Scan for the cell matching the given text and deliver its [X, Y] coordinate at center. 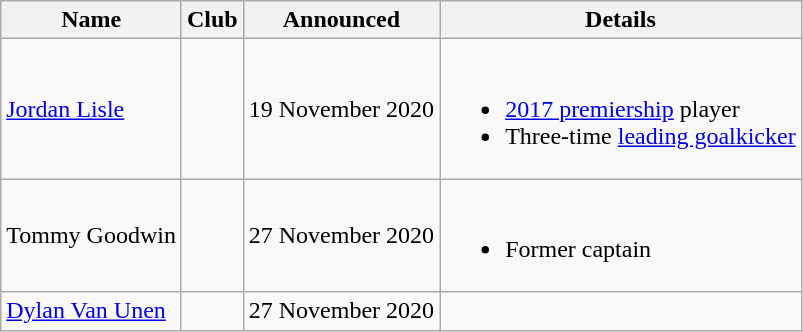
Tommy Goodwin [92, 236]
Jordan Lisle [92, 109]
Details [621, 20]
Announced [341, 20]
2017 premiership playerThree-time leading goalkicker [621, 109]
Former captain [621, 236]
Dylan Van Unen [92, 311]
Name [92, 20]
Club [212, 20]
19 November 2020 [341, 109]
